Search for the cell housing the specified text and yield its [x, y] center coordinate. 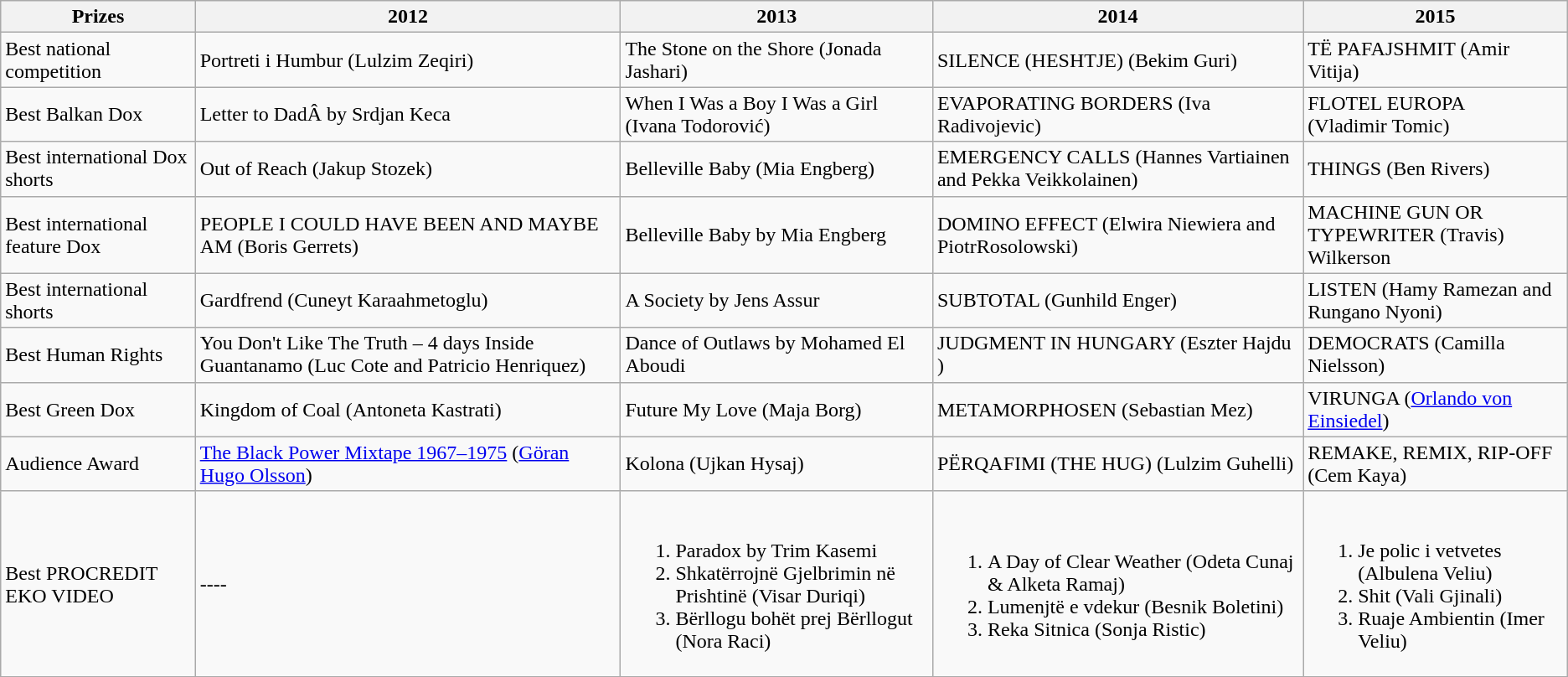
2015 [1436, 17]
Best international Dox shorts [98, 169]
The Black Power Mixtape 1967–1975 (Göran Hugo Olsson) [408, 464]
Gardfrend (Cuneyt Karaahmetoglu) [408, 300]
DOMINO EFFECT (Elwira Niewiera and PiotrRosolowski) [1117, 235]
Best national competition [98, 60]
Best international shorts [98, 300]
Je polic i vetvetes (Albulena Veliu)Shit (Vali Gjinali)Ruaje Ambientin (Imer Veliu) [1436, 583]
2013 [777, 17]
You Don't Like The Truth – 4 days Inside Guantanamo (Luc Cote and Patricio Henriquez) [408, 355]
Future My Love (Maja Borg) [777, 409]
Belleville Baby (Mia Engberg) [777, 169]
SILENCE (HESHTJE) (Bekim Guri) [1117, 60]
PEOPLE I COULD HAVE BEEN AND MAYBE AM (Boris Gerrets) [408, 235]
When I Was a Boy I Was a Girl (Ivana Todorović) [777, 114]
LISTEN (Hamy Ramezan and Rungano Nyoni) [1436, 300]
SUBTOTAL (Gunhild Enger) [1117, 300]
Portreti i Humbur (Lulzim Zeqiri) [408, 60]
TË PAFAJSHMIT (Amir Vitija) [1436, 60]
Audience Award [98, 464]
EVAPORATING BORDERS (Iva Radivojevic) [1117, 114]
Best Human Rights [98, 355]
REMAKE, REMIX, RIP-OFF (Cem Kaya) [1436, 464]
2014 [1117, 17]
Prizes [98, 17]
---- [408, 583]
Kingdom of Coal (Antoneta Kastrati) [408, 409]
2012 [408, 17]
Belleville Baby by Mia Engberg [777, 235]
METAMORPHOSEN (Sebastian Mez) [1117, 409]
Dance of Outlaws by Mohamed El Aboudi [777, 355]
PËRQAFIMI (THE HUG) (Lulzim Guhelli) [1117, 464]
Letter to DadÂ by Srdjan Keca [408, 114]
A Society by Jens Assur [777, 300]
DEMOCRATS (Camilla Nielsson) [1436, 355]
Best international feature Dox [98, 235]
Out of Reach (Jakup Stozek) [408, 169]
MACHINE GUN OR TYPEWRITER (Travis)Wilkerson [1436, 235]
A Day of Clear Weather (Odeta Cunaj & Alketa Ramaj)Lumenjtë e vdekur (Besnik Boletini)Reka Sitnica (Sonja Ristic) [1117, 583]
FLOTEL EUROPA(Vladimir Tomic) [1436, 114]
The Stone on the Shore (Jonada Jashari) [777, 60]
VIRUNGA (Orlando von Einsiedel) [1436, 409]
THINGS (Ben Rivers) [1436, 169]
Best PROCREDIT EKO VIDEO [98, 583]
EMERGENCY CALLS (Hannes Vartiainen and Pekka Veikkolainen) [1117, 169]
Paradox by Trim KasemiShkatërrojnë Gjelbrimin në Prishtinë (Visar Duriqi)Bërllogu bohët prej Bërllogut (Nora Raci) [777, 583]
Best Balkan Dox [98, 114]
JUDGMENT IN HUNGARY (Eszter Hajdu ) [1117, 355]
Kolona (Ujkan Hysaj) [777, 464]
Best Green Dox [98, 409]
